Provide the [X, Y] coordinate of the cell's center where the given text is located.  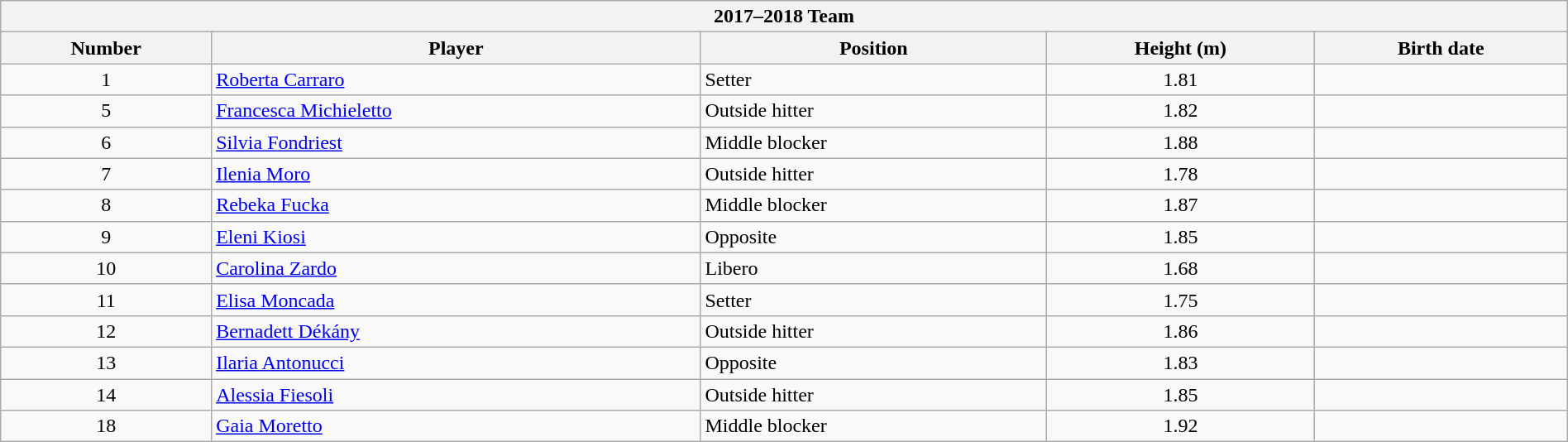
11 [106, 300]
1.83 [1181, 363]
Libero [873, 268]
12 [106, 331]
Player [457, 48]
Height (m) [1181, 48]
2017–2018 Team [784, 17]
1 [106, 79]
13 [106, 363]
Rebeka Fucka [457, 205]
Gaia Moretto [457, 426]
Ilenia Moro [457, 174]
Elisa Moncada [457, 300]
Francesca Michieletto [457, 111]
1.75 [1181, 300]
18 [106, 426]
1.88 [1181, 142]
Ilaria Antonucci [457, 363]
Birth date [1441, 48]
1.78 [1181, 174]
14 [106, 395]
1.81 [1181, 79]
1.82 [1181, 111]
1.68 [1181, 268]
10 [106, 268]
Carolina Zardo [457, 268]
5 [106, 111]
Alessia Fiesoli [457, 395]
Position [873, 48]
Number [106, 48]
1.87 [1181, 205]
Roberta Carraro [457, 79]
1.92 [1181, 426]
1.86 [1181, 331]
9 [106, 237]
8 [106, 205]
7 [106, 174]
6 [106, 142]
Eleni Kiosi [457, 237]
Bernadett Dékány [457, 331]
Silvia Fondriest [457, 142]
